From the cell containing the given text, extract its center point as (x, y) coordinate. 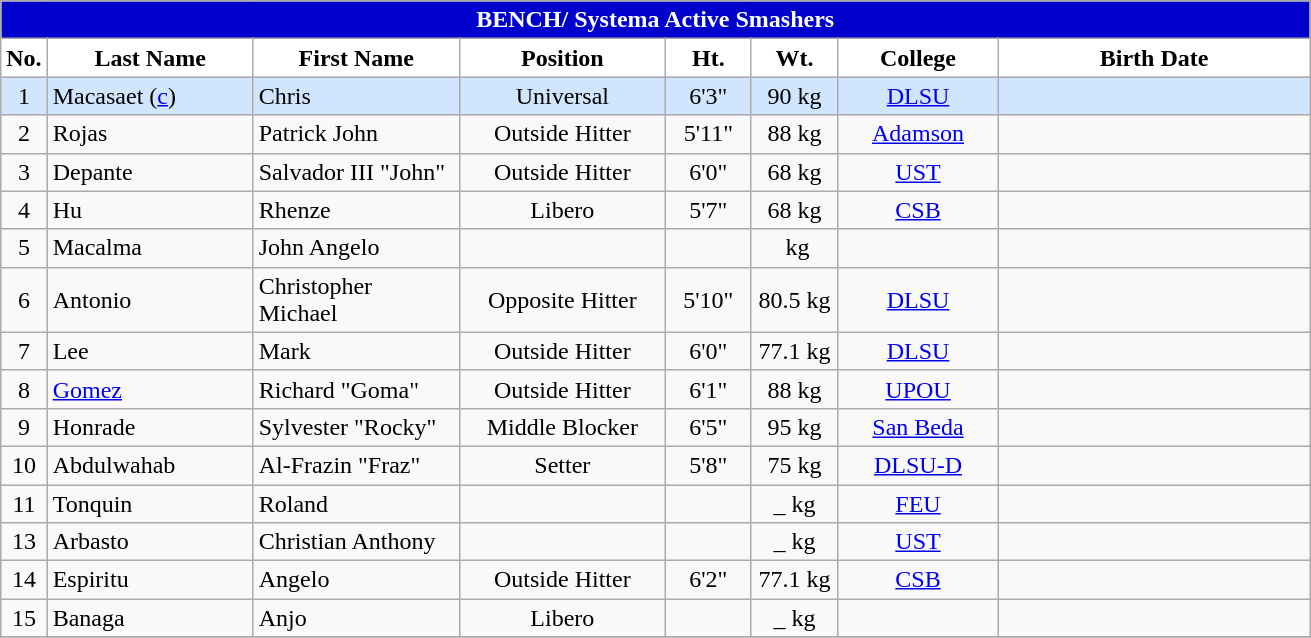
Banaga (150, 618)
75 kg (794, 465)
90 kg (794, 96)
6'1" (708, 389)
9 (24, 427)
6'3" (708, 96)
95 kg (794, 427)
Gomez (150, 389)
3 (24, 172)
7 (24, 351)
Birth Date (1154, 58)
6'2" (708, 580)
No. (24, 58)
Depante (150, 172)
Antonio (150, 300)
13 (24, 542)
5'10" (708, 300)
Wt. (794, 58)
Richard "Goma" (356, 389)
10 (24, 465)
Macasaet (c) (150, 96)
Rojas (150, 134)
5'11" (708, 134)
Adamson (918, 134)
Setter (562, 465)
Universal (562, 96)
kg (794, 248)
First Name (356, 58)
Sylvester "Rocky" (356, 427)
15 (24, 618)
11 (24, 503)
Lee (150, 351)
UPOU (918, 389)
Middle Blocker (562, 427)
College (918, 58)
1 (24, 96)
Anjo (356, 618)
FEU (918, 503)
4 (24, 210)
Position (562, 58)
6'5" (708, 427)
Last Name (150, 58)
5'7" (708, 210)
Salvador III "John" (356, 172)
Angelo (356, 580)
Rhenze (356, 210)
Al-Frazin "Fraz" (356, 465)
Mark (356, 351)
Espiritu (150, 580)
Chris (356, 96)
5 (24, 248)
San Beda (918, 427)
Honrade (150, 427)
John Angelo (356, 248)
DLSU-D (918, 465)
Arbasto (150, 542)
Roland (356, 503)
14 (24, 580)
Hu (150, 210)
Christopher Michael (356, 300)
Patrick John (356, 134)
Christian Anthony (356, 542)
Macalma (150, 248)
Abdulwahab (150, 465)
80.5 kg (794, 300)
BENCH/ Systema Active Smashers (656, 20)
Tonquin (150, 503)
Ht. (708, 58)
5'8" (708, 465)
2 (24, 134)
Opposite Hitter (562, 300)
6 (24, 300)
8 (24, 389)
